Pinpoint the cell where the given text exists, returning its (x, y) midpoint coordinate. 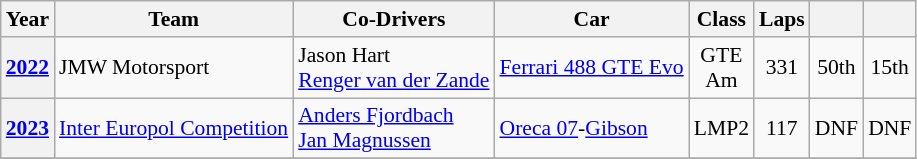
50th (836, 68)
Anders Fjordbach Jan Magnussen (394, 128)
Class (722, 19)
117 (782, 128)
Ferrari 488 GTE Evo (592, 68)
Car (592, 19)
Jason Hart Renger van der Zande (394, 68)
Co-Drivers (394, 19)
331 (782, 68)
Year (28, 19)
Team (174, 19)
JMW Motorsport (174, 68)
GTEAm (722, 68)
LMP2 (722, 128)
2022 (28, 68)
Inter Europol Competition (174, 128)
15th (890, 68)
2023 (28, 128)
Laps (782, 19)
Oreca 07-Gibson (592, 128)
